Pinpoint the cell where the given text exists, returning its [X, Y] midpoint coordinate. 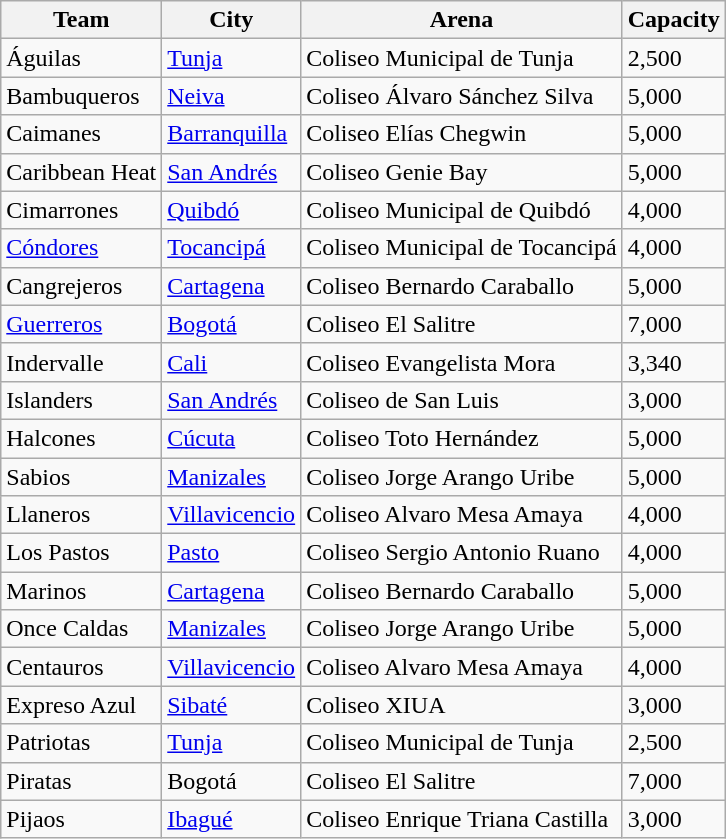
Centauros [82, 667]
Neiva [232, 96]
Guerreros [82, 324]
Pasto [232, 553]
Islanders [82, 400]
Patriotas [82, 743]
Cimarrones [82, 210]
Los Pastos [82, 553]
Caimanes [82, 134]
Capacity [674, 20]
Expreso Azul [82, 705]
Coliseo Municipal de Tocancipá [462, 248]
Barranquilla [232, 134]
Team [82, 20]
Coliseo Elías Chegwin [462, 134]
Arena [462, 20]
Llaneros [82, 515]
Águilas [82, 58]
Sabios [82, 477]
Tocancipá [232, 248]
Pijaos [82, 819]
Ibagué [232, 819]
Sibaté [232, 705]
Marinos [82, 591]
Coliseo Genie Bay [462, 172]
Coliseo Enrique Triana Castilla [462, 819]
Coliseo Evangelista Mora [462, 362]
Cóndores [82, 248]
Coliseo Municipal de Quibdó [462, 210]
Piratas [82, 781]
Once Caldas [82, 629]
Coliseo Álvaro Sánchez Silva [462, 96]
Cúcuta [232, 438]
3,340 [674, 362]
Quibdó [232, 210]
Cali [232, 362]
Coliseo XIUA [462, 705]
Coliseo Toto Hernández [462, 438]
Coliseo Sergio Antonio Ruano [462, 553]
Coliseo de San Luis [462, 400]
Cangrejeros [82, 286]
Halcones [82, 438]
Caribbean Heat [82, 172]
Bambuqueros [82, 96]
City [232, 20]
Indervalle [82, 362]
